Determine the (x, y) coordinate at the center of the cell enclosing the given text.  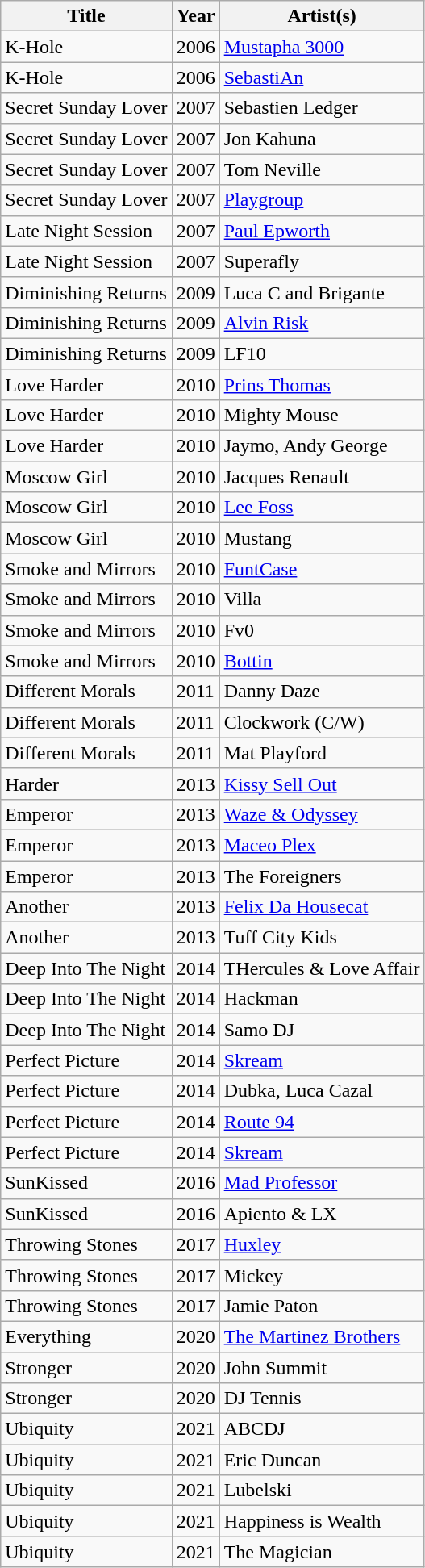
Mustang (322, 538)
Fv0 (322, 630)
Dubka, Luca Cazal (322, 1091)
The Magician (322, 1552)
Huxley (322, 1244)
ABCDJ (322, 1429)
Prins Thomas (322, 385)
Mustapha 3000 (322, 47)
Tuff City Kids (322, 938)
Bottin (322, 661)
Jon Kahuna (322, 139)
Mad Professor (322, 1183)
Artist(s) (322, 16)
THercules & Love Affair (322, 968)
Jacques Renault (322, 477)
Luca C and Brigante (322, 292)
Waze & Odyssey (322, 814)
Tom Neville (322, 169)
Mickey (322, 1275)
Harder (86, 784)
The Foreigners (322, 876)
Kissy Sell Out (322, 784)
Danny Daze (322, 692)
Samo DJ (322, 1030)
Happiness is Wealth (322, 1521)
John Summit (322, 1368)
Felix Da Housecat (322, 907)
Playgroup (322, 200)
Eric Duncan (322, 1460)
Paul Epworth (322, 231)
Mat Playford (322, 753)
Alvin Risk (322, 323)
Hackman (322, 999)
Apiento & LX (322, 1214)
Maceo Plex (322, 845)
Year (195, 16)
Jamie Paton (322, 1306)
The Martinez Brothers (322, 1336)
Sebastien Ledger (322, 108)
Lee Foss (322, 508)
Everything (86, 1336)
Route 94 (322, 1122)
DJ Tennis (322, 1399)
LF10 (322, 353)
Mighty Mouse (322, 416)
Lubelski (322, 1491)
FuntCase (322, 569)
Clockwork (C/W) (322, 722)
SebastiAn (322, 77)
Title (86, 16)
Superafly (322, 261)
Villa (322, 600)
Jaymo, Andy George (322, 446)
